Pinpoint the cell where the given text exists, returning its (x, y) midpoint coordinate. 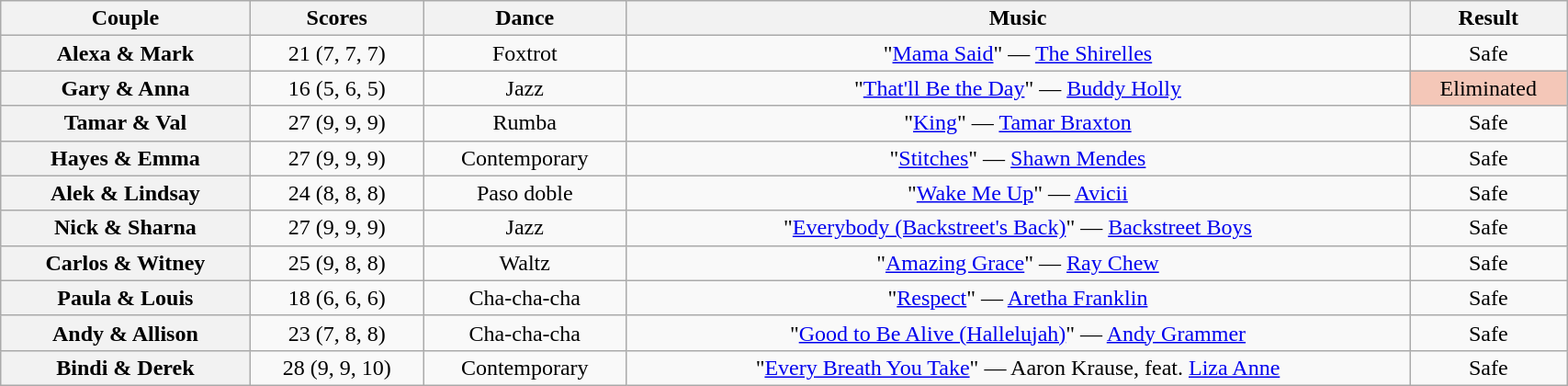
"Everybody (Backstreet's Back)" — Backstreet Boys (1018, 228)
"Every Breath You Take" — Aaron Krause, feat. Liza Anne (1018, 368)
Alek & Lindsay (125, 193)
Carlos & Witney (125, 263)
Scores (336, 18)
21 (7, 7, 7) (336, 53)
Nick & Sharna (125, 228)
"Good to Be Alive (Hallelujah)" — Andy Grammer (1018, 333)
"Mama Said" — The Shirelles (1018, 53)
"That'll Be the Day" — Buddy Holly (1018, 88)
Bindi & Derek (125, 368)
"Stitches" — Shawn Mendes (1018, 158)
"Wake Me Up" — Avicii (1018, 193)
Paula & Louis (125, 298)
28 (9, 9, 10) (336, 368)
Dance (525, 18)
"Respect" — Aretha Franklin (1018, 298)
Andy & Allison (125, 333)
Foxtrot (525, 53)
"Amazing Grace" — Ray Chew (1018, 263)
16 (5, 6, 5) (336, 88)
25 (9, 8, 8) (336, 263)
Couple (125, 18)
Music (1018, 18)
Eliminated (1488, 88)
Tamar & Val (125, 123)
Rumba (525, 123)
23 (7, 8, 8) (336, 333)
24 (8, 8, 8) (336, 193)
18 (6, 6, 6) (336, 298)
"King" — Tamar Braxton (1018, 123)
Gary & Anna (125, 88)
Hayes & Emma (125, 158)
Alexa & Mark (125, 53)
Waltz (525, 263)
Result (1488, 18)
Paso doble (525, 193)
